Provide the [x, y] coordinate of the cell's center where the given text is located.  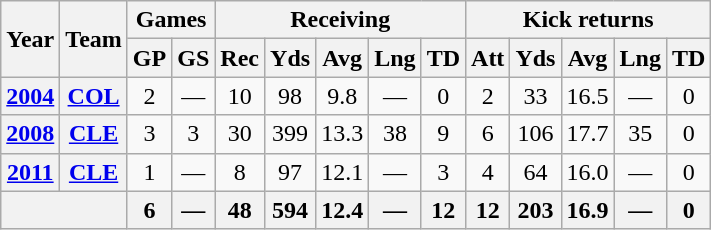
Kick returns [588, 20]
13.3 [342, 134]
97 [290, 172]
106 [536, 134]
GS [194, 58]
33 [536, 96]
9.8 [342, 96]
48 [240, 210]
16.0 [588, 172]
203 [536, 210]
2011 [30, 172]
399 [290, 134]
64 [536, 172]
17.7 [588, 134]
Year [30, 39]
9 [443, 134]
12.4 [342, 210]
Team [94, 39]
12.1 [342, 172]
98 [290, 96]
35 [640, 134]
GP [149, 58]
10 [240, 96]
COL [94, 96]
2008 [30, 134]
Rec [240, 58]
38 [395, 134]
16.9 [588, 210]
8 [240, 172]
4 [488, 172]
2004 [30, 96]
Att [488, 58]
16.5 [588, 96]
30 [240, 134]
Games [170, 20]
1 [149, 172]
Receiving [340, 20]
594 [290, 210]
